For the text-containing cell, return its midpoint in (x, y) coordinate format. 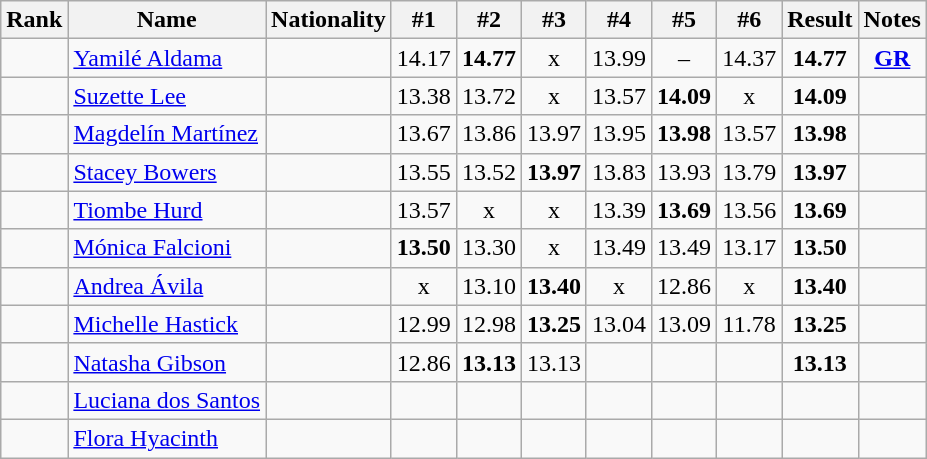
14.37 (750, 58)
13.72 (488, 96)
Natasha Gibson (167, 362)
13.93 (684, 172)
Stacey Bowers (167, 172)
13.38 (424, 96)
13.67 (424, 134)
#4 (618, 20)
#6 (750, 20)
Flora Hyacinth (167, 438)
Andrea Ávila (167, 286)
13.30 (488, 248)
13.52 (488, 172)
Result (820, 20)
13.79 (750, 172)
GR (892, 58)
#2 (488, 20)
11.78 (750, 324)
– (684, 58)
13.55 (424, 172)
Nationality (329, 20)
Yamilé Aldama (167, 58)
12.98 (488, 324)
13.17 (750, 248)
Suzette Lee (167, 96)
#3 (554, 20)
Magdelín Martínez (167, 134)
#1 (424, 20)
13.04 (618, 324)
13.99 (618, 58)
Mónica Falcioni (167, 248)
14.17 (424, 58)
13.86 (488, 134)
#5 (684, 20)
13.83 (618, 172)
Tiombe Hurd (167, 210)
Rank (34, 20)
Name (167, 20)
13.10 (488, 286)
Notes (892, 20)
13.39 (618, 210)
12.99 (424, 324)
Michelle Hastick (167, 324)
Luciana dos Santos (167, 400)
13.56 (750, 210)
13.09 (684, 324)
13.95 (618, 134)
